Extract the [X, Y] coordinate from the center of the cell holding the provided text.  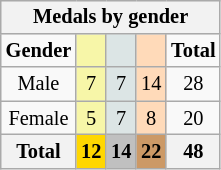
8 [151, 118]
Gender [38, 51]
Female [38, 118]
22 [151, 152]
28 [193, 84]
12 [91, 152]
20 [193, 118]
Medals by gender [111, 17]
5 [91, 118]
48 [193, 152]
Male [38, 84]
